Return the (x, y) coordinate for the center point of the cell that contains the specified text.  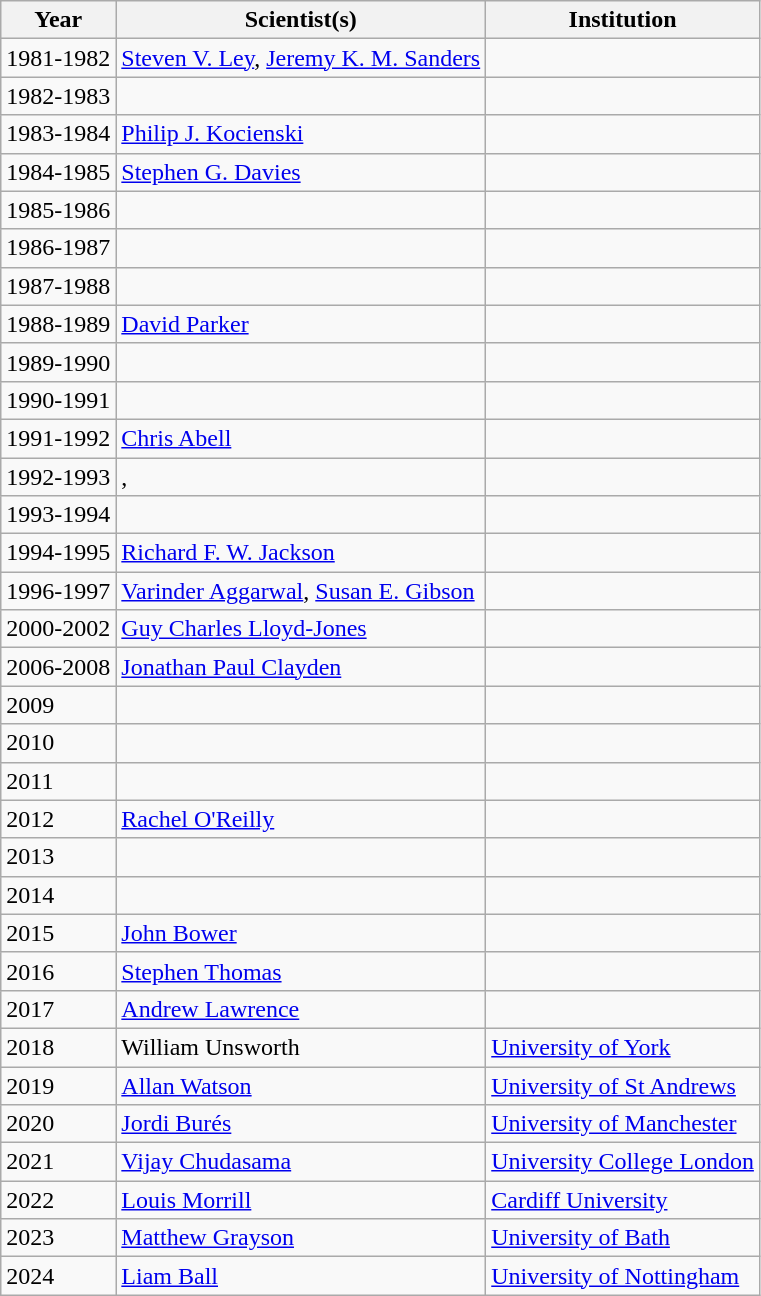
Jordi Burés (301, 1124)
2020 (58, 1124)
Vijay Chudasama (301, 1162)
Steven V. Ley, Jeremy K. M. Sanders (301, 58)
1991-1992 (58, 438)
Richard F. W. Jackson (301, 553)
University College London (623, 1162)
1984-1985 (58, 172)
2023 (58, 1238)
1993-1994 (58, 515)
Rachel O'Reilly (301, 819)
Liam Ball (301, 1276)
1992-1993 (58, 477)
Year (58, 20)
John Bower (301, 933)
2000-2002 (58, 629)
2024 (58, 1276)
2019 (58, 1085)
2015 (58, 933)
2018 (58, 1047)
2010 (58, 743)
Stephen Thomas (301, 971)
University of York (623, 1047)
University of Manchester (623, 1124)
University of Nottingham (623, 1276)
Guy Charles Lloyd-Jones (301, 629)
David Parker (301, 324)
Institution (623, 20)
Chris Abell (301, 438)
2016 (58, 971)
1981-1982 (58, 58)
2021 (58, 1162)
, (301, 477)
Philip J. Kocienski (301, 134)
Cardiff University (623, 1200)
2022 (58, 1200)
University of Bath (623, 1238)
1996-1997 (58, 591)
1987-1988 (58, 286)
Jonathan Paul Clayden (301, 667)
2012 (58, 819)
2017 (58, 1009)
William Unsworth (301, 1047)
2006-2008 (58, 667)
Allan Watson (301, 1085)
Stephen G. Davies (301, 172)
1988-1989 (58, 324)
2013 (58, 857)
Louis Morrill (301, 1200)
1985-1986 (58, 210)
1994-1995 (58, 553)
2011 (58, 781)
University of St Andrews (623, 1085)
Andrew Lawrence (301, 1009)
1989-1990 (58, 362)
1982-1983 (58, 96)
Varinder Aggarwal, Susan E. Gibson (301, 591)
2009 (58, 705)
Matthew Grayson (301, 1238)
1983-1984 (58, 134)
Scientist(s) (301, 20)
1986-1987 (58, 248)
1990-1991 (58, 400)
2014 (58, 895)
